Capture the cell that displays the provided text and extract its (X, Y) central coordinate. 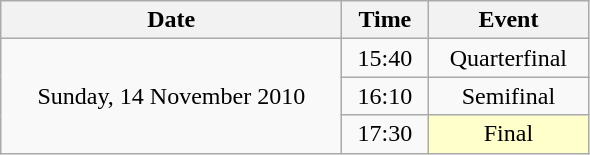
Time (385, 20)
Date (172, 20)
Quarterfinal (508, 58)
Semifinal (508, 96)
Sunday, 14 November 2010 (172, 96)
16:10 (385, 96)
17:30 (385, 134)
Event (508, 20)
15:40 (385, 58)
Final (508, 134)
